Capture the cell that displays the provided text and extract its (X, Y) central coordinate. 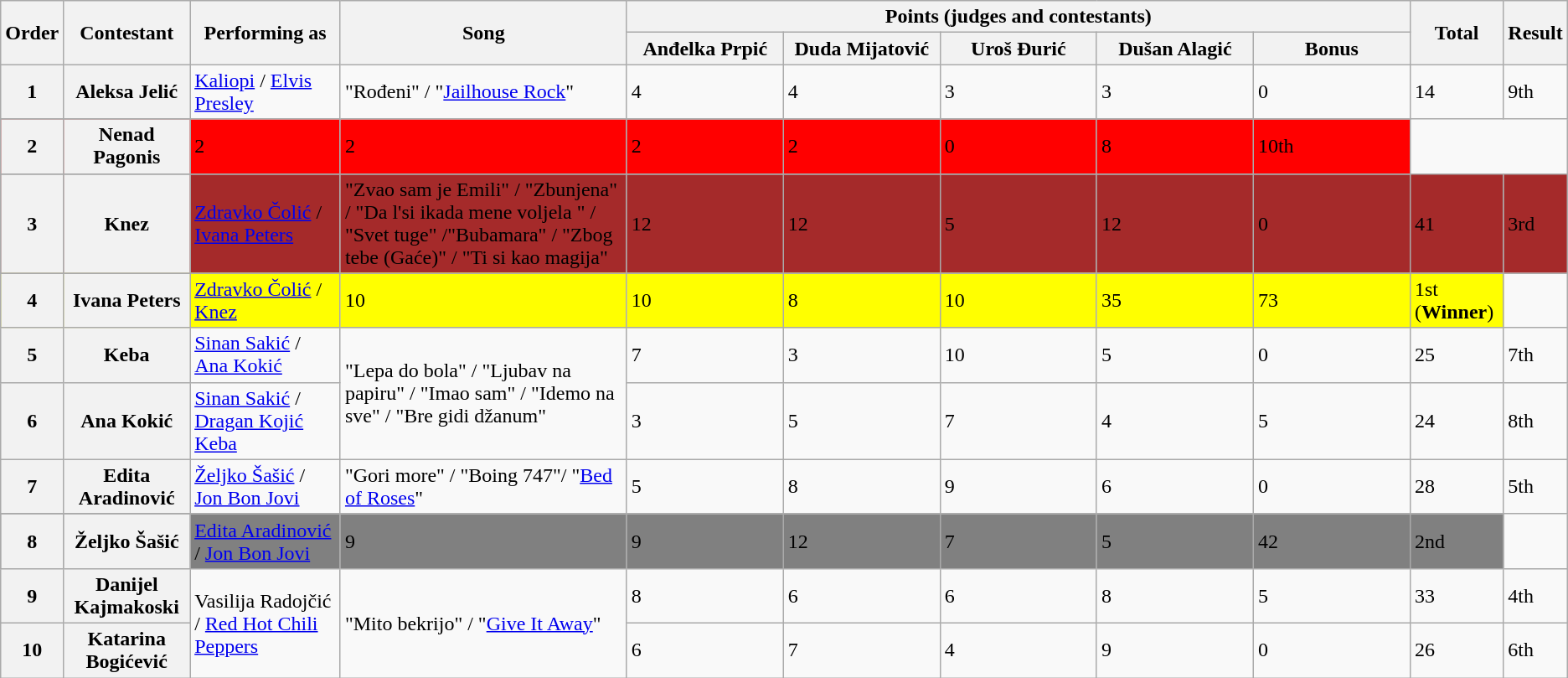
Result (1535, 33)
Points (judges and contestants) (1019, 17)
7th (1535, 355)
1 (32, 92)
Zdravko Čolić / Ivana Peters (266, 223)
41 (1456, 223)
6th (1535, 650)
Ana Kokić (127, 421)
"Gori more" / "Boing 747"/ "Bed of Roses" (483, 486)
35 (1174, 300)
Song (483, 33)
25 (1456, 355)
Željko Šašić / Jon Bon Jovi (266, 486)
Contestant (127, 33)
Aleksa Jelić (127, 92)
Keba (127, 355)
Performing as (266, 33)
8th (1535, 421)
"Zvao sam je Emili" / "Zbunjena" / "Da l'si ikada mene voljela " / "Svet tuge" /"Bubamara" / "Zbog tebe (Gaće)" / "Ti si kao magija" (483, 223)
Order (32, 33)
Željko Šašić (127, 541)
Knez (127, 223)
9th (1535, 92)
42 (1332, 541)
5th (1535, 486)
Sinan Sakić / Dragan Kojić Keba (266, 421)
26 (1456, 650)
"Rođeni" / "Jailhouse Rock" (483, 92)
Edita Aradinović (127, 486)
73 (1332, 300)
Danijel Kajmakoski (127, 595)
Zdravko Čolić / Knez (266, 300)
Anđelka Prpić (705, 49)
10th (1332, 146)
28 (1456, 486)
Vasilija Radojčić / Red Hot Chili Peppers (266, 623)
"Lepa do bola" / "Ljubav na papiru" / "Imao sam" / "Idemo na sve" / "Bre gidi džanum" (483, 394)
14 (1456, 92)
Edita Aradinović / Jon Bon Jovi (266, 541)
"Mito bekrijo" / "Give It Away" (483, 623)
4th (1535, 595)
Katarina Bogićević (127, 650)
1st (Winner) (1456, 300)
Dušan Alagić (1174, 49)
Ivana Peters (127, 300)
Sinan Sakić / Ana Kokić (266, 355)
2nd (1456, 541)
3rd (1535, 223)
Total (1456, 33)
Nenad Pagonis (127, 146)
Uroš Đurić (1019, 49)
Duda Mijatović (861, 49)
33 (1456, 595)
Bonus (1332, 49)
Kaliopi / Elvis Presley (266, 92)
24 (1456, 421)
